Pinpoint the cell where the given text exists, returning its [x, y] midpoint coordinate. 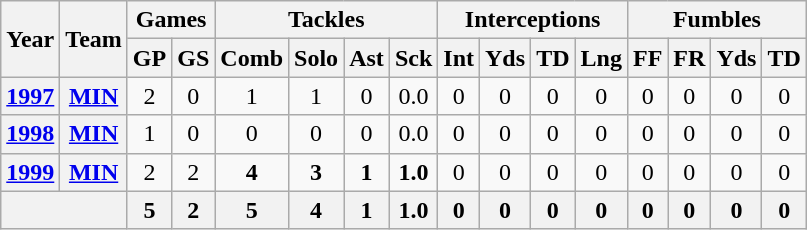
GS [194, 58]
Tackles [326, 20]
Int [459, 58]
Solo [316, 58]
1998 [30, 134]
Lng [601, 58]
1999 [30, 172]
1997 [30, 96]
Year [30, 39]
Fumbles [716, 20]
GP [149, 58]
Ast [367, 58]
Sck [413, 58]
FF [647, 58]
Team [94, 39]
FR [690, 58]
Games [170, 20]
Interceptions [533, 20]
Comb [252, 58]
3 [316, 172]
